Determine the (X, Y) coordinate at the center of the cell enclosing the given text.  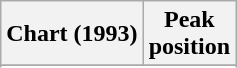
Peakposition (189, 34)
Chart (1993) (72, 34)
